Locate the cell with the specified text and output its [x, y] center coordinate. 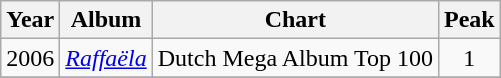
1 [469, 58]
2006 [30, 58]
Album [106, 20]
Chart [295, 20]
Dutch Mega Album Top 100 [295, 58]
Raffaëla [106, 58]
Year [30, 20]
Peak [469, 20]
